Search for the cell housing the specified text and yield its [x, y] center coordinate. 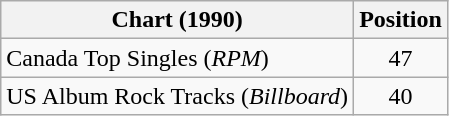
47 [401, 58]
Canada Top Singles (RPM) [178, 58]
Chart (1990) [178, 20]
40 [401, 96]
Position [401, 20]
US Album Rock Tracks (Billboard) [178, 96]
